For the text-containing cell, return its midpoint in (x, y) coordinate format. 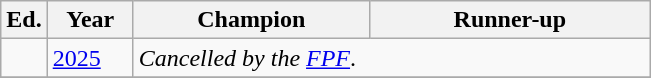
Ed. (24, 20)
Year (90, 20)
Champion (251, 20)
2025 (90, 58)
Runner-up (510, 20)
Cancelled by the FPF. (392, 58)
